Provide the (X, Y) coordinate of the cell's center where the given text is located.  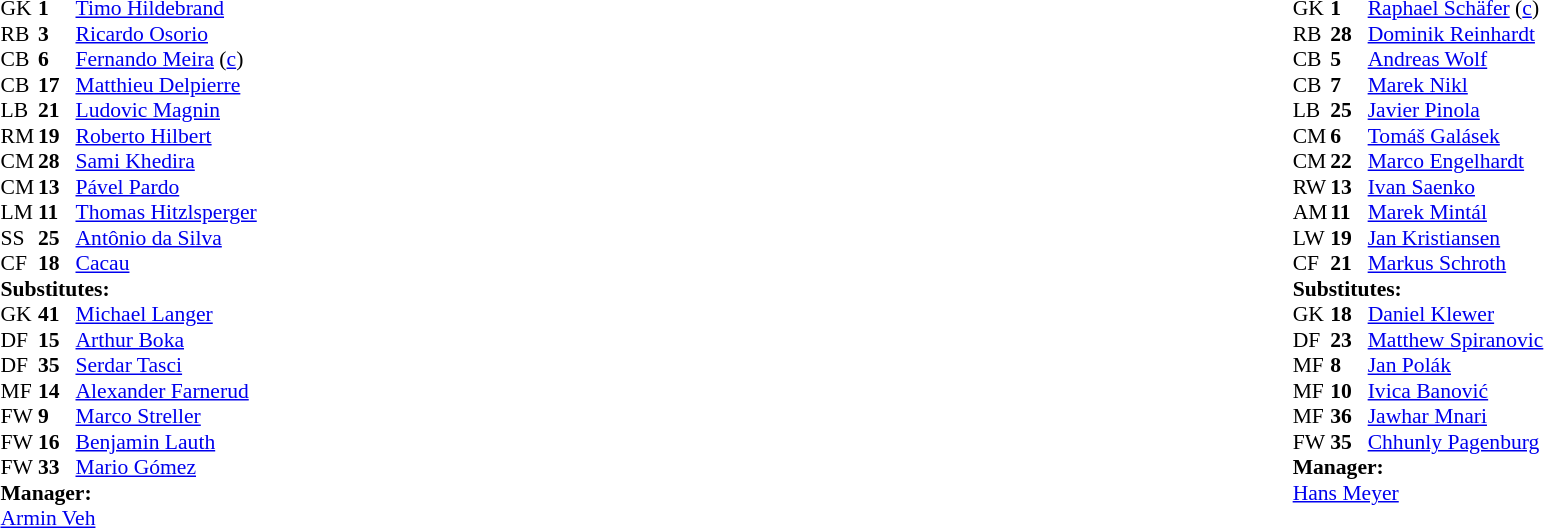
23 (1349, 340)
AM (1312, 213)
41 (57, 315)
Roberto Hilbert (166, 136)
36 (1349, 417)
Dominik Reinhardt (1456, 34)
Marek Nikl (1456, 85)
8 (1349, 365)
Mario Gómez (166, 467)
Ricardo Osorio (166, 34)
15 (57, 340)
10 (1349, 391)
Andreas Wolf (1456, 59)
33 (57, 467)
LM (19, 213)
17 (57, 85)
Hans Meyer (1418, 493)
Cacau (166, 263)
Marco Engelhardt (1456, 161)
Daniel Klewer (1456, 315)
Alexander Farnerud (166, 391)
Ludovic Magnin (166, 111)
Marek Mintál (1456, 213)
Jan Polák (1456, 365)
Chhunly Pagenburg (1456, 442)
Tomáš Galásek (1456, 136)
3 (57, 34)
RW (1312, 187)
RM (19, 136)
Pável Pardo (166, 187)
Javier Pinola (1456, 111)
14 (57, 391)
16 (57, 442)
Thomas Hitzlsperger (166, 213)
Matthieu Delpierre (166, 85)
Marco Streller (166, 417)
7 (1349, 85)
5 (1349, 59)
Fernando Meira (c) (166, 59)
Jawhar Mnari (1456, 417)
Jan Kristiansen (1456, 238)
LW (1312, 238)
Sami Khedira (166, 161)
22 (1349, 161)
Arthur Boka (166, 340)
9 (57, 417)
Ivan Saenko (1456, 187)
Ivica Banović (1456, 391)
SS (19, 238)
Markus Schroth (1456, 263)
Michael Langer (166, 315)
Antônio da Silva (166, 238)
Benjamin Lauth (166, 442)
Matthew Spiranovic (1456, 340)
Serdar Tasci (166, 365)
